For the text-containing cell, return its midpoint in (x, y) coordinate format. 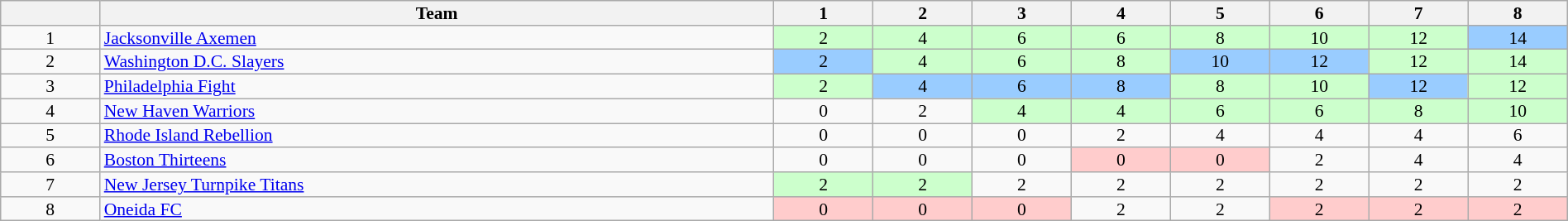
Boston Thirteens (437, 160)
New Haven Warriors (437, 111)
Philadelphia Fight (437, 87)
New Jersey Turnpike Titans (437, 185)
Washington D.C. Slayers (437, 62)
Rhode Island Rebellion (437, 136)
Team (437, 13)
Jacksonville Axemen (437, 38)
